Search for the cell housing the specified text and yield its [x, y] center coordinate. 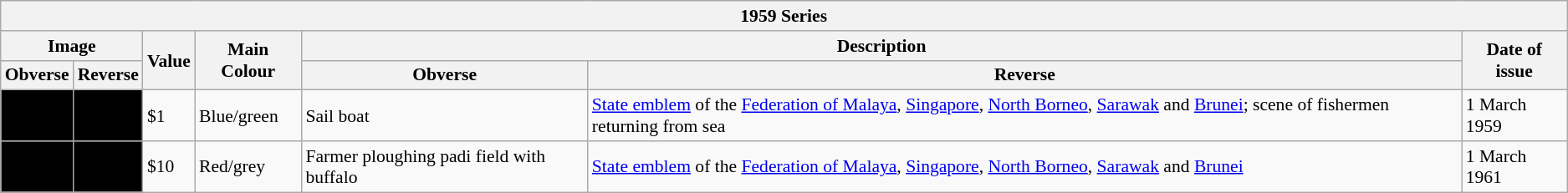
Main Colour [248, 60]
Blue/green [248, 115]
Description [881, 46]
Date of issue [1514, 60]
Sail boat [444, 115]
1 March 1959 [1514, 115]
State emblem of the Federation of Malaya, Singapore, North Borneo, Sarawak and Brunei; scene of fishermen returning from sea [1025, 115]
Farmer ploughing padi field with buffalo [444, 167]
Value [169, 60]
Red/grey [248, 167]
$1 [169, 115]
1 March 1961 [1514, 167]
State emblem of the Federation of Malaya, Singapore, North Borneo, Sarawak and Brunei [1025, 167]
1959 Series [784, 16]
$10 [169, 167]
Image [72, 46]
